Provide the [X, Y] coordinate of the cell's center where the given text is located.  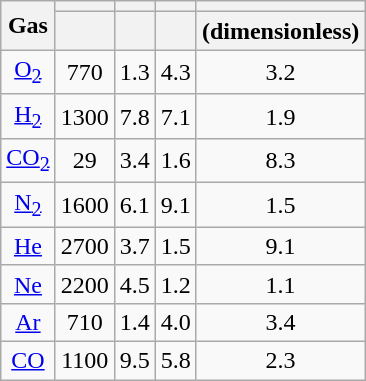
1.4 [134, 322]
(dimensionless) [280, 31]
7.1 [176, 116]
4.3 [176, 72]
He [28, 246]
Ne [28, 284]
6.1 [134, 205]
CO2 [28, 161]
3.7 [134, 246]
H2 [28, 116]
2200 [84, 284]
Gas [28, 26]
1600 [84, 205]
1.9 [280, 116]
4.5 [134, 284]
1.3 [134, 72]
1.2 [176, 284]
9.5 [134, 360]
2.3 [280, 360]
1300 [84, 116]
710 [84, 322]
770 [84, 72]
Ar [28, 322]
CO [28, 360]
8.3 [280, 161]
N2 [28, 205]
29 [84, 161]
2700 [84, 246]
1.6 [176, 161]
4.0 [176, 322]
7.8 [134, 116]
3.2 [280, 72]
5.8 [176, 360]
O2 [28, 72]
1100 [84, 360]
1.1 [280, 284]
